Capture the cell that displays the provided text and extract its [X, Y] central coordinate. 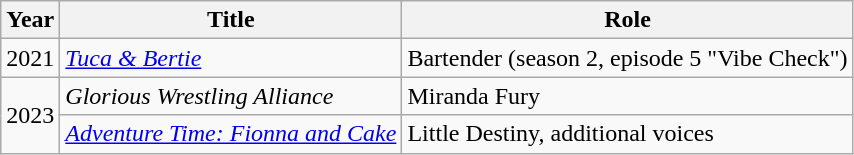
Title [231, 20]
Tuca & Bertie [231, 58]
Miranda Fury [628, 96]
2021 [30, 58]
2023 [30, 115]
Role [628, 20]
Bartender (season 2, episode 5 "Vibe Check") [628, 58]
Year [30, 20]
Glorious Wrestling Alliance [231, 96]
Adventure Time: Fionna and Cake [231, 134]
Little Destiny, additional voices [628, 134]
